Return the (x, y) coordinate for the center point of the cell that contains the specified text.  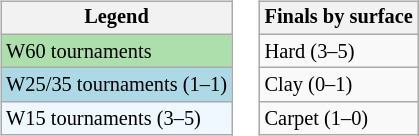
Clay (0–1) (339, 85)
Finals by surface (339, 18)
Carpet (1–0) (339, 119)
W60 tournaments (116, 51)
Hard (3–5) (339, 51)
W15 tournaments (3–5) (116, 119)
W25/35 tournaments (1–1) (116, 85)
Legend (116, 18)
